Identify which cell holds the provided text, then report its [X, Y] central coordinate. 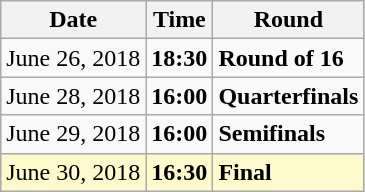
June 26, 2018 [74, 58]
June 28, 2018 [74, 96]
16:30 [180, 172]
Quarterfinals [288, 96]
Semifinals [288, 134]
Time [180, 20]
Final [288, 172]
Round of 16 [288, 58]
June 29, 2018 [74, 134]
Round [288, 20]
18:30 [180, 58]
June 30, 2018 [74, 172]
Date [74, 20]
